Identify which cell holds the provided text, then report its [x, y] central coordinate. 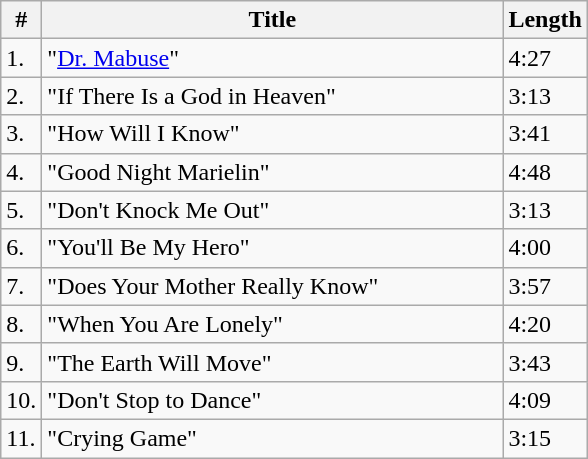
"When You Are Lonely" [272, 324]
# [22, 20]
5. [22, 210]
"Good Night Marielin" [272, 172]
"The Earth Will Move" [272, 362]
1. [22, 58]
"Crying Game" [272, 438]
"Dr. Mabuse" [272, 58]
8. [22, 324]
4:00 [545, 248]
3:43 [545, 362]
"Don't Stop to Dance" [272, 400]
4:48 [545, 172]
"Does Your Mother Really Know" [272, 286]
2. [22, 96]
Length [545, 20]
10. [22, 400]
11. [22, 438]
4:20 [545, 324]
4:09 [545, 400]
"How Will I Know" [272, 134]
7. [22, 286]
"If There Is a God in Heaven" [272, 96]
4:27 [545, 58]
9. [22, 362]
"You'll Be My Hero" [272, 248]
Title [272, 20]
3:41 [545, 134]
3:57 [545, 286]
6. [22, 248]
3. [22, 134]
4. [22, 172]
"Don't Knock Me Out" [272, 210]
3:15 [545, 438]
